Return the (X, Y) coordinate for the center point of the cell that contains the specified text.  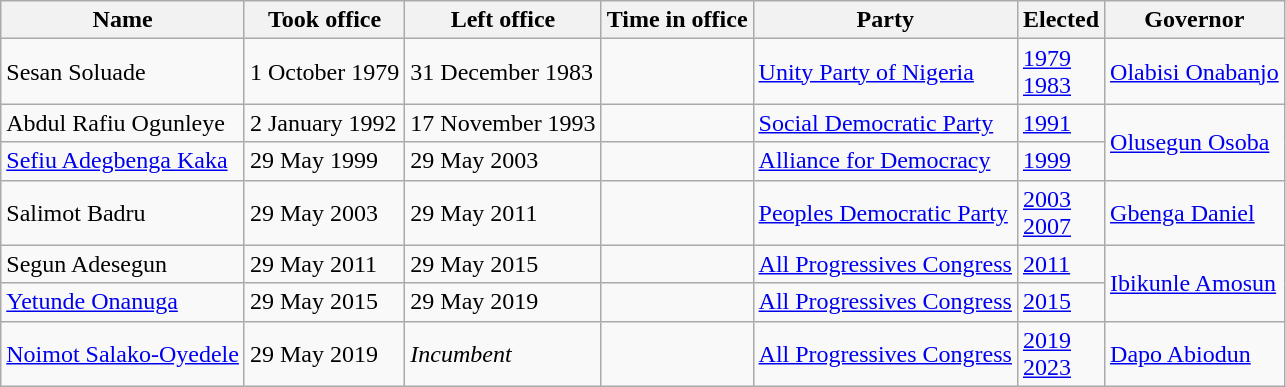
31 December 1983 (503, 72)
Name (123, 20)
17 November 1993 (503, 123)
1 October 1979 (324, 72)
20192023 (1060, 354)
Sesan Soluade (123, 72)
Dapo Abiodun (1195, 354)
Elected (1060, 20)
20032007 (1060, 212)
1991 (1060, 123)
Incumbent (503, 354)
Time in office (677, 20)
Took office (324, 20)
1999 (1060, 161)
Left office (503, 20)
29 May 1999 (324, 161)
Segun Adesegun (123, 264)
2 January 1992 (324, 123)
Alliance for Democracy (885, 161)
Noimot Salako-Oyedele (123, 354)
Ibikunle Amosun (1195, 283)
Peoples Democratic Party (885, 212)
2011 (1060, 264)
Yetunde Onanuga (123, 302)
Sefiu Adegbenga Kaka (123, 161)
Unity Party of Nigeria (885, 72)
Governor (1195, 20)
Olusegun Osoba (1195, 142)
19791983 (1060, 72)
Gbenga Daniel (1195, 212)
Olabisi Onabanjo (1195, 72)
Abdul Rafiu Ogunleye (123, 123)
Social Democratic Party (885, 123)
Party (885, 20)
2015 (1060, 302)
Salimot Badru (123, 212)
